Search for the cell housing the specified text and yield its (X, Y) center coordinate. 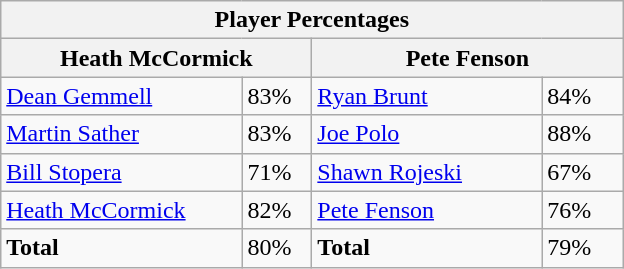
88% (582, 134)
84% (582, 96)
79% (582, 248)
Dean Gemmell (122, 96)
82% (277, 210)
Ryan Brunt (427, 96)
Shawn Rojeski (427, 172)
Martin Sather (122, 134)
Bill Stopera (122, 172)
67% (582, 172)
71% (277, 172)
76% (582, 210)
80% (277, 248)
Joe Polo (427, 134)
Player Percentages (312, 20)
